Return the [X, Y] coordinate for the center point of the cell that contains the specified text.  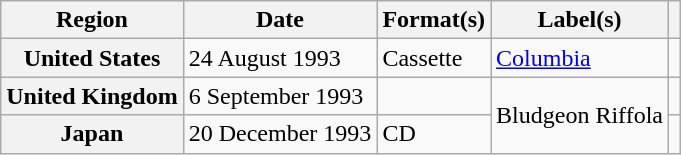
Japan [92, 134]
Cassette [434, 58]
Bludgeon Riffola [580, 115]
6 September 1993 [280, 96]
24 August 1993 [280, 58]
CD [434, 134]
Format(s) [434, 20]
Region [92, 20]
United Kingdom [92, 96]
Date [280, 20]
Columbia [580, 58]
United States [92, 58]
20 December 1993 [280, 134]
Label(s) [580, 20]
